Return the [x, y] coordinate for the center point of the cell that contains the specified text.  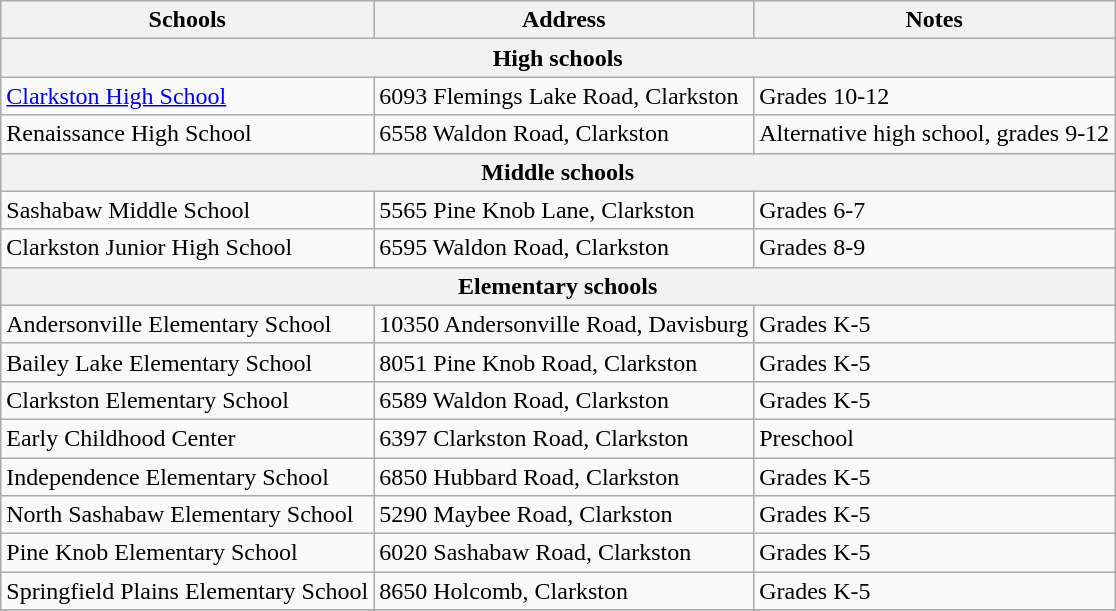
6020 Sashabaw Road, Clarkston [564, 553]
6093 Flemings Lake Road, Clarkston [564, 96]
Clarkston High School [188, 96]
Early Childhood Center [188, 438]
10350 Andersonville Road, Davisburg [564, 324]
Address [564, 20]
6850 Hubbard Road, Clarkston [564, 477]
Middle schools [558, 172]
Sashabaw Middle School [188, 210]
Elementary schools [558, 286]
Renaissance High School [188, 134]
Clarkston Elementary School [188, 400]
Springfield Plains Elementary School [188, 591]
Grades 8-9 [934, 248]
6595 Waldon Road, Clarkston [564, 248]
5565 Pine Knob Lane, Clarkston [564, 210]
Clarkston Junior High School [188, 248]
High schools [558, 58]
Bailey Lake Elementary School [188, 362]
Grades 6-7 [934, 210]
Alternative high school, grades 9-12 [934, 134]
Schools [188, 20]
Andersonville Elementary School [188, 324]
6558 Waldon Road, Clarkston [564, 134]
Grades 10-12 [934, 96]
8051 Pine Knob Road, Clarkston [564, 362]
Independence Elementary School [188, 477]
Pine Knob Elementary School [188, 553]
8650 Holcomb, Clarkston [564, 591]
Preschool [934, 438]
5290 Maybee Road, Clarkston [564, 515]
North Sashabaw Elementary School [188, 515]
6397 Clarkston Road, Clarkston [564, 438]
Notes [934, 20]
6589 Waldon Road, Clarkston [564, 400]
